Search for the cell housing the specified text and yield its [X, Y] center coordinate. 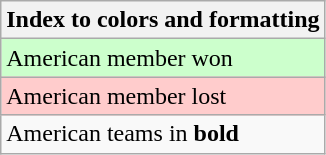
American teams in bold [163, 134]
American member lost [163, 96]
American member won [163, 58]
Index to colors and formatting [163, 20]
